Determine the (x, y) coordinate at the center of the cell enclosing the given text.  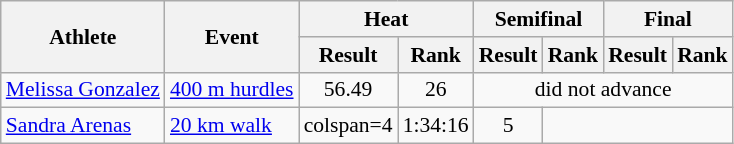
Semifinal (538, 19)
colspan=4 (348, 126)
20 km walk (232, 126)
5 (508, 126)
Final (668, 19)
56.49 (348, 90)
Athlete (83, 36)
1:34:16 (436, 126)
Event (232, 36)
Sandra Arenas (83, 126)
400 m hurdles (232, 90)
26 (436, 90)
did not advance (604, 90)
Melissa Gonzalez (83, 90)
Heat (386, 19)
